Identify which cell holds the provided text, then report its [x, y] central coordinate. 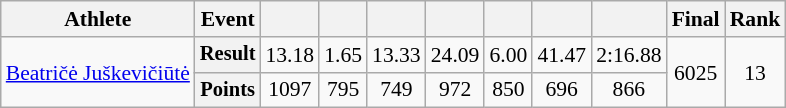
6.00 [508, 55]
2:16.88 [628, 55]
696 [562, 90]
795 [343, 90]
Athlete [98, 19]
24.09 [456, 55]
13.18 [290, 55]
Points [228, 90]
Beatričė Juškevičiūtė [98, 72]
1.65 [343, 55]
850 [508, 90]
866 [628, 90]
13 [756, 72]
972 [456, 90]
1097 [290, 90]
Rank [756, 19]
749 [396, 90]
Event [228, 19]
Final [696, 19]
13.33 [396, 55]
41.47 [562, 55]
Result [228, 55]
6025 [696, 72]
